Identify which cell holds the provided text, then report its [X, Y] central coordinate. 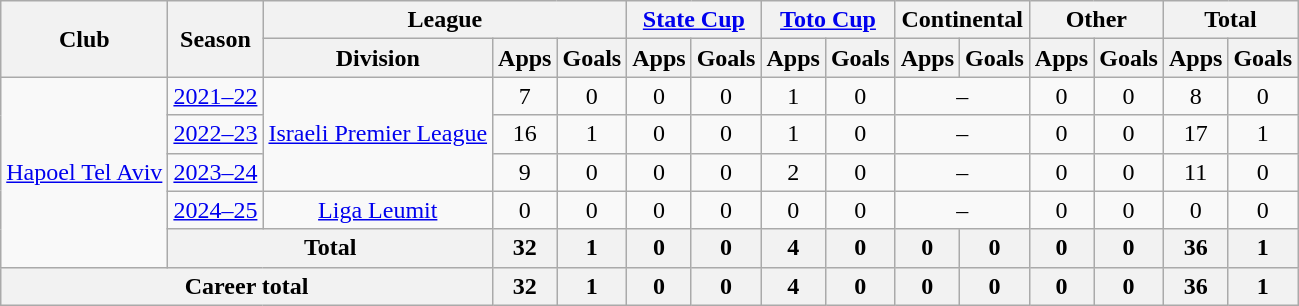
2024–25 [216, 210]
State Cup [694, 20]
Liga Leumit [378, 210]
League [445, 20]
2023–24 [216, 172]
16 [525, 134]
7 [525, 96]
Toto Cup [828, 20]
Career total [247, 286]
Division [378, 58]
Israeli Premier League [378, 134]
Club [84, 39]
2021–22 [216, 96]
Other [1096, 20]
Continental [962, 20]
2022–23 [216, 134]
2 [793, 172]
17 [1195, 134]
9 [525, 172]
Season [216, 39]
8 [1195, 96]
11 [1195, 172]
Hapoel Tel Aviv [84, 172]
